Extract the (x, y) coordinate from the center of the cell holding the provided text.  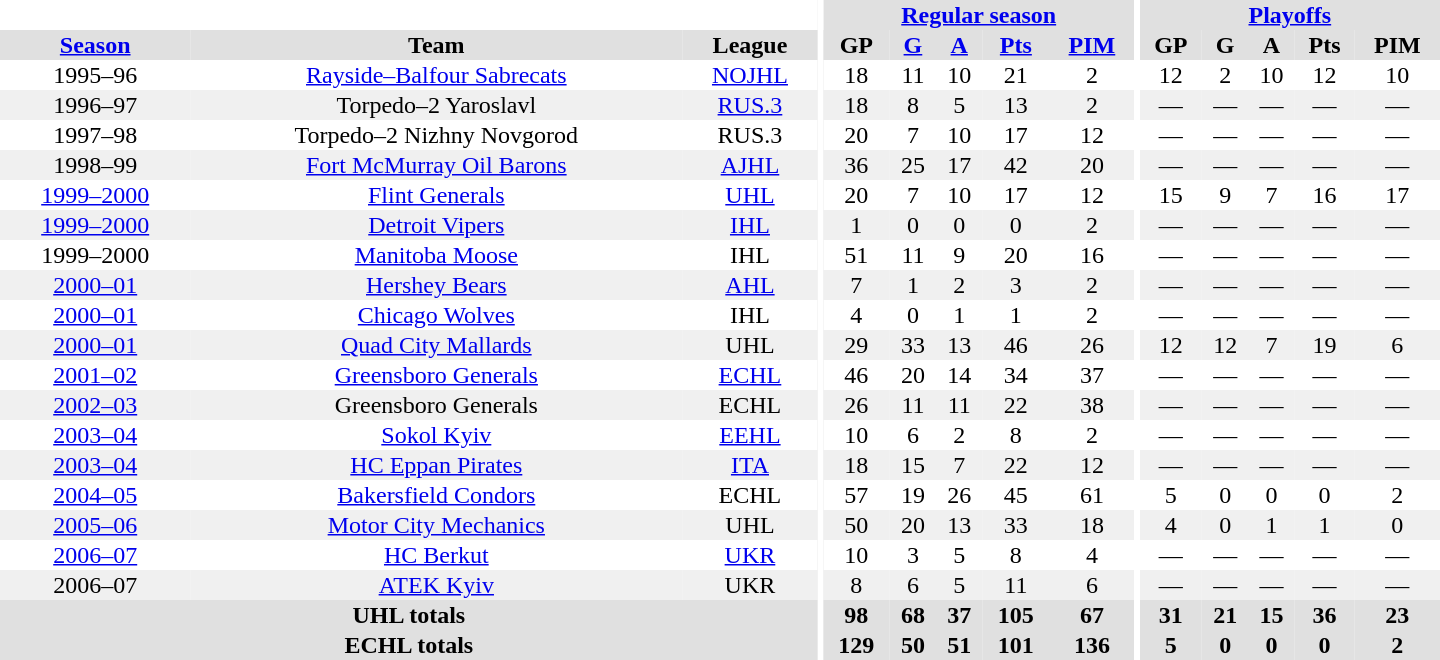
HC Eppan Pirates (436, 465)
Fort McMurray Oil Barons (436, 165)
23 (1398, 615)
EEHL (750, 435)
98 (856, 615)
29 (856, 345)
HC Berkut (436, 555)
Detroit Vipers (436, 225)
Sokol Kyiv (436, 435)
Motor City Mechanics (436, 525)
UHL totals (409, 615)
129 (856, 645)
1998–99 (95, 165)
105 (1016, 615)
Torpedo–2 Yaroslavl (436, 105)
34 (1016, 375)
68 (913, 615)
ITA (750, 465)
45 (1016, 495)
ATEK Kyiv (436, 585)
Season (95, 45)
2004–05 (95, 495)
101 (1016, 645)
2001–02 (95, 375)
ECHL totals (409, 645)
AJHL (750, 165)
14 (959, 375)
67 (1092, 615)
61 (1092, 495)
25 (913, 165)
42 (1016, 165)
1995–96 (95, 75)
57 (856, 495)
AHL (750, 285)
Rayside–Balfour Sabrecats (436, 75)
38 (1092, 405)
2002–03 (95, 405)
Quad City Mallards (436, 345)
NOJHL (750, 75)
2005–06 (95, 525)
Regular season (979, 15)
Team (436, 45)
1996–97 (95, 105)
31 (1171, 615)
Bakersfield Condors (436, 495)
1997–98 (95, 135)
Flint Generals (436, 195)
136 (1092, 645)
Playoffs (1290, 15)
Hershey Bears (436, 285)
Torpedo–2 Nizhny Novgorod (436, 135)
League (750, 45)
Manitoba Moose (436, 255)
Chicago Wolves (436, 315)
